Output the (X, Y) coordinate of the center of the cell containing the given text.  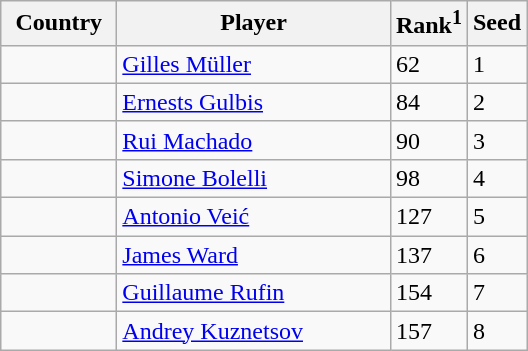
Guillaume Rufin (254, 293)
Simone Bolelli (254, 178)
Seed (496, 24)
4 (496, 178)
154 (428, 293)
7 (496, 293)
James Ward (254, 255)
84 (428, 102)
3 (496, 140)
Ernests Gulbis (254, 102)
157 (428, 331)
90 (428, 140)
Player (254, 24)
Rank1 (428, 24)
Country (59, 24)
137 (428, 255)
Gilles Müller (254, 64)
Rui Machado (254, 140)
Antonio Veić (254, 217)
6 (496, 255)
5 (496, 217)
Andrey Kuznetsov (254, 331)
1 (496, 64)
98 (428, 178)
127 (428, 217)
8 (496, 331)
62 (428, 64)
2 (496, 102)
